Extract the [X, Y] coordinate from the center of the cell holding the provided text.  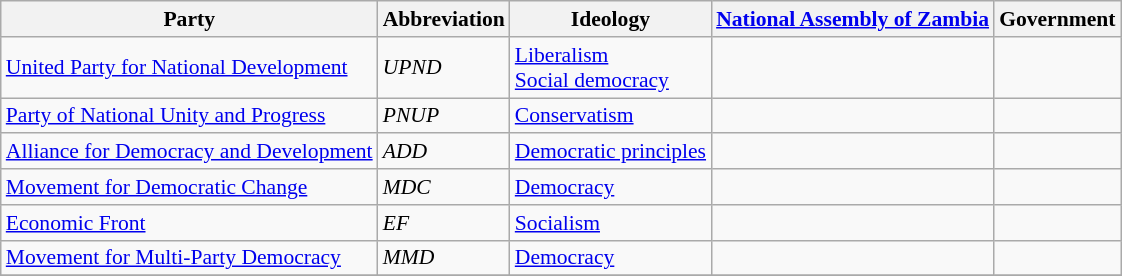
MDC [444, 187]
Movement for Democratic Change [190, 187]
Ideology [610, 19]
MMD [444, 258]
Party of National Unity and Progress [190, 116]
National Assembly of Zambia [852, 19]
Government [1057, 19]
Economic Front [190, 223]
Movement for Multi-Party Democracy [190, 258]
Democratic principles [610, 152]
Conservatism [610, 116]
UPND [444, 68]
LiberalismSocial democracy [610, 68]
EF [444, 223]
PNUP [444, 116]
Alliance for Democracy and Development [190, 152]
United Party for National Development [190, 68]
Abbreviation [444, 19]
Socialism [610, 223]
ADD [444, 152]
Party [190, 19]
